Output the (X, Y) coordinate of the center of the cell containing the given text.  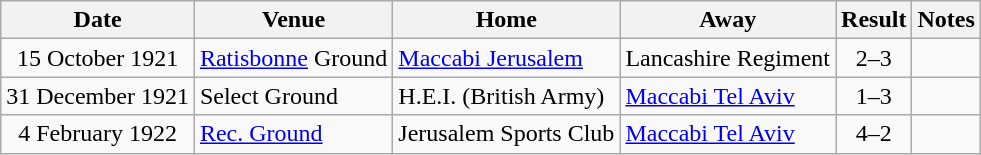
2–3 (874, 58)
Lancashire Regiment (728, 58)
1–3 (874, 96)
4 February 1922 (98, 134)
Maccabi Jerusalem (506, 58)
Select Ground (293, 96)
4–2 (874, 134)
Away (728, 20)
Ratisbonne Ground (293, 58)
Result (874, 20)
Notes (946, 20)
15 October 1921 (98, 58)
Venue (293, 20)
Date (98, 20)
Home (506, 20)
H.E.I. (British Army) (506, 96)
Jerusalem Sports Club (506, 134)
Rec. Ground (293, 134)
31 December 1921 (98, 96)
